Determine the (X, Y) coordinate at the center of the cell enclosing the given text.  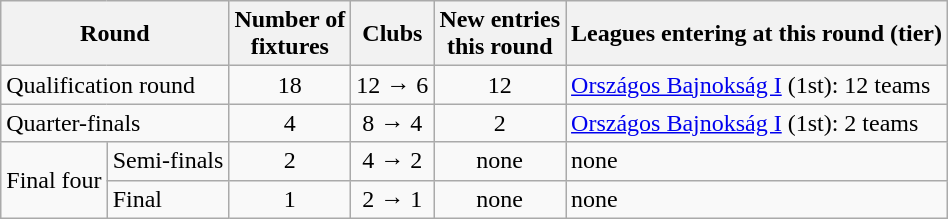
Number offixtures (290, 34)
18 (290, 85)
Final (168, 199)
Final four (54, 180)
Quarter-finals (115, 123)
12 (500, 85)
4 (290, 123)
2 → 1 (392, 199)
Round (115, 34)
Leagues entering at this round (tier) (757, 34)
Országos Bajnokság I (1st): 2 teams (757, 123)
Országos Bajnokság I (1st): 12 teams (757, 85)
12 → 6 (392, 85)
8 → 4 (392, 123)
Qualification round (115, 85)
New entriesthis round (500, 34)
Semi-finals (168, 161)
4 → 2 (392, 161)
1 (290, 199)
Clubs (392, 34)
